Search for the cell housing the specified text and yield its [X, Y] center coordinate. 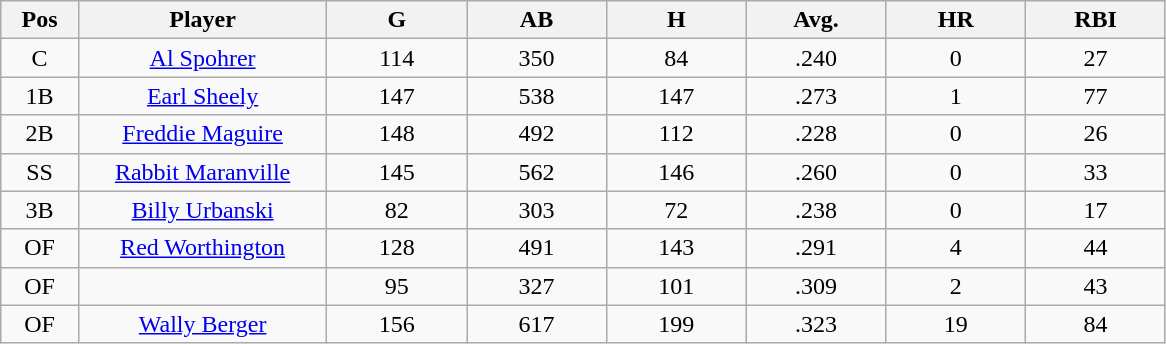
146 [676, 172]
Avg. [816, 20]
Wally Berger [202, 324]
Player [202, 20]
.309 [816, 286]
27 [1096, 58]
95 [397, 286]
.228 [816, 134]
3B [40, 210]
H [676, 20]
327 [537, 286]
SS [40, 172]
562 [537, 172]
43 [1096, 286]
72 [676, 210]
1 [956, 96]
4 [956, 248]
2B [40, 134]
.260 [816, 172]
82 [397, 210]
148 [397, 134]
145 [397, 172]
.273 [816, 96]
Red Worthington [202, 248]
RBI [1096, 20]
Al Spohrer [202, 58]
143 [676, 248]
26 [1096, 134]
101 [676, 286]
617 [537, 324]
77 [1096, 96]
.240 [816, 58]
350 [537, 58]
2 [956, 286]
156 [397, 324]
112 [676, 134]
Billy Urbanski [202, 210]
17 [1096, 210]
491 [537, 248]
199 [676, 324]
C [40, 58]
303 [537, 210]
Pos [40, 20]
44 [1096, 248]
1B [40, 96]
19 [956, 324]
114 [397, 58]
Rabbit Maranville [202, 172]
HR [956, 20]
G [397, 20]
.291 [816, 248]
492 [537, 134]
Freddie Maguire [202, 134]
Earl Sheely [202, 96]
538 [537, 96]
.323 [816, 324]
AB [537, 20]
128 [397, 248]
33 [1096, 172]
.238 [816, 210]
